Locate the cell with the specified text and output its (X, Y) center coordinate. 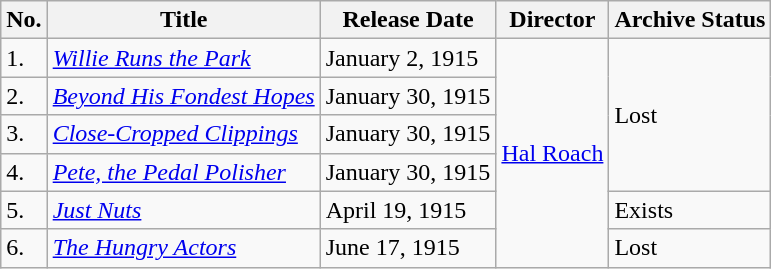
4. (24, 172)
2. (24, 96)
1. (24, 58)
Title (184, 20)
5. (24, 210)
April 19, 1915 (408, 210)
Hal Roach (552, 153)
Beyond His Fondest Hopes (184, 96)
3. (24, 134)
The Hungry Actors (184, 248)
No. (24, 20)
Archive Status (690, 20)
Exists (690, 210)
June 17, 1915 (408, 248)
Close-Cropped Clippings (184, 134)
Release Date (408, 20)
January 2, 1915 (408, 58)
6. (24, 248)
Director (552, 20)
Just Nuts (184, 210)
Willie Runs the Park (184, 58)
Pete, the Pedal Polisher (184, 172)
